Return the (X, Y) coordinate for the center point of the cell that contains the specified text.  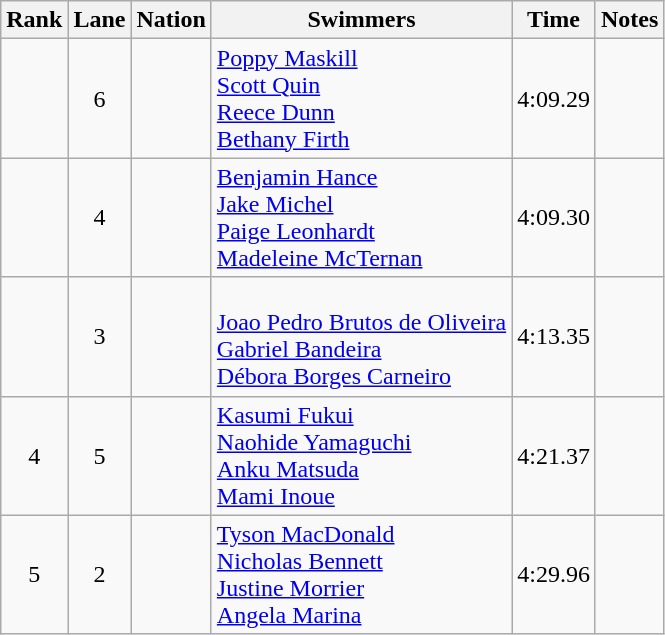
Nation (171, 20)
4:21.37 (554, 456)
Joao Pedro Brutos de OliveiraGabriel BandeiraDébora Borges Carneiro (361, 336)
4:09.30 (554, 218)
2 (100, 574)
Swimmers (361, 20)
4:29.96 (554, 574)
Time (554, 20)
4:09.29 (554, 98)
Poppy MaskillScott QuinReece DunnBethany Firth (361, 98)
4:13.35 (554, 336)
Benjamin HanceJake MichelPaige LeonhardtMadeleine McTernan (361, 218)
6 (100, 98)
Kasumi FukuiNaohide YamaguchiAnku MatsudaMami Inoue (361, 456)
Tyson MacDonaldNicholas BennettJustine MorrierAngela Marina (361, 574)
Rank (34, 20)
Lane (100, 20)
3 (100, 336)
Notes (629, 20)
